Pinpoint the cell where the given text exists, returning its [x, y] midpoint coordinate. 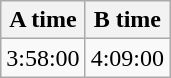
3:58:00 [43, 58]
A time [43, 20]
B time [127, 20]
4:09:00 [127, 58]
